From the cell containing the given text, extract its center point as [x, y] coordinate. 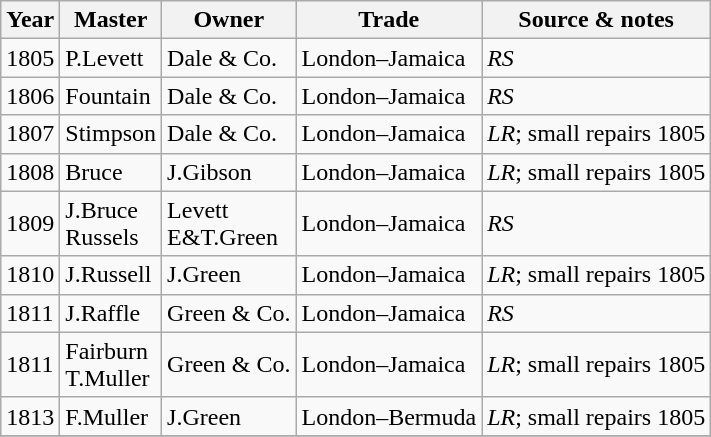
1809 [30, 224]
Owner [229, 20]
London–Bermuda [389, 416]
J.BruceRussels [111, 224]
FairburnT.Muller [111, 364]
1806 [30, 96]
1805 [30, 58]
F.Muller [111, 416]
Trade [389, 20]
LevettE&T.Green [229, 224]
Year [30, 20]
Stimpson [111, 134]
1813 [30, 416]
J.Gibson [229, 172]
1810 [30, 275]
J.Raffle [111, 313]
1808 [30, 172]
1807 [30, 134]
Fountain [111, 96]
P.Levett [111, 58]
Master [111, 20]
Bruce [111, 172]
J.Russell [111, 275]
Source & notes [596, 20]
